Find where the given text appears and provide that cell's center as [x, y] coordinate. 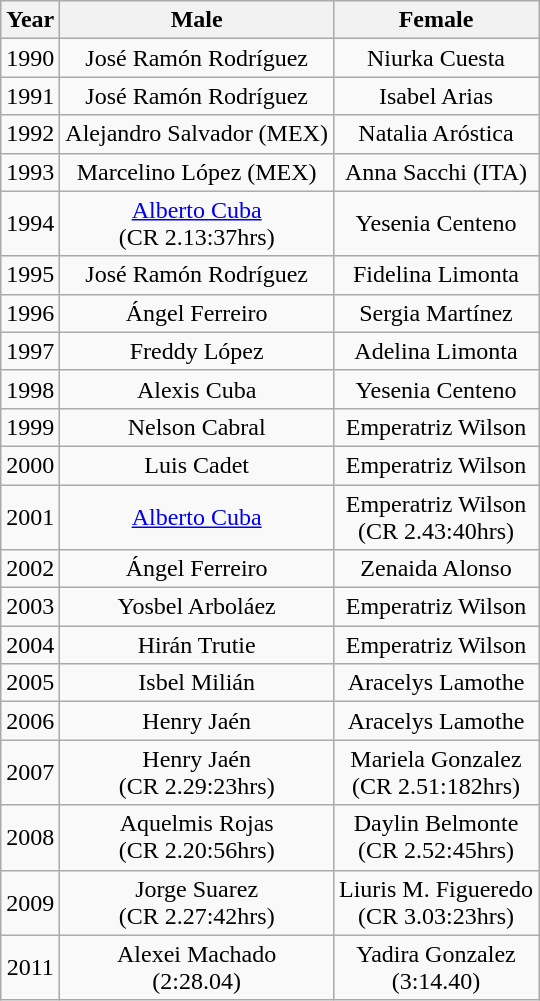
Freddy López [197, 351]
1992 [30, 134]
1993 [30, 172]
Hirán Trutie [197, 645]
Isbel Milián [197, 683]
Daylin Belmonte(CR 2.52:45hrs) [436, 838]
Isabel Arias [436, 96]
2003 [30, 607]
1996 [30, 313]
2000 [30, 465]
2005 [30, 683]
Luis Cadet [197, 465]
Natalia Aróstica [436, 134]
1998 [30, 389]
Niurka Cuesta [436, 58]
Jorge Suarez (CR 2.27:42hrs) [197, 902]
Mariela Gonzalez(CR 2.51:182hrs) [436, 772]
Henry Jaén(CR 2.29:23hrs) [197, 772]
1997 [30, 351]
Male [197, 20]
Alberto Cuba [197, 516]
Alexei Machado(2:28.04) [197, 968]
1991 [30, 96]
Anna Sacchi (ITA) [436, 172]
Henry Jaén [197, 721]
Aquelmis Rojas(CR 2.20:56hrs) [197, 838]
Sergia Martínez [436, 313]
2002 [30, 569]
2007 [30, 772]
2011 [30, 968]
Yadira Gonzalez(3:14.40) [436, 968]
1990 [30, 58]
Year [30, 20]
Adelina Limonta [436, 351]
1995 [30, 275]
Alexis Cuba [197, 389]
Liuris M. Figueredo(CR 3.03:23hrs) [436, 902]
Marcelino López (MEX) [197, 172]
2001 [30, 516]
Emperatriz Wilson (CR 2.43:40hrs) [436, 516]
2004 [30, 645]
Zenaida Alonso [436, 569]
2009 [30, 902]
Yosbel Arboláez [197, 607]
Fidelina Limonta [436, 275]
Alejandro Salvador (MEX) [197, 134]
Female [436, 20]
2008 [30, 838]
Alberto Cuba (CR 2.13:37hrs) [197, 224]
1994 [30, 224]
Nelson Cabral [197, 427]
2006 [30, 721]
1999 [30, 427]
